Find where the given text appears and provide that cell's center as [x, y] coordinate. 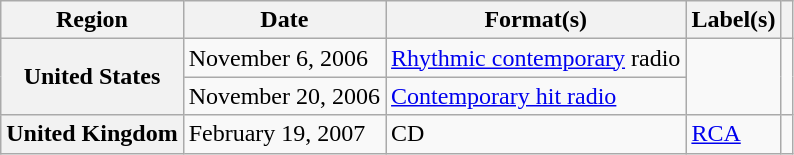
Format(s) [536, 20]
United States [92, 77]
CD [536, 134]
Rhythmic contemporary radio [536, 58]
RCA [734, 134]
Contemporary hit radio [536, 96]
United Kingdom [92, 134]
Label(s) [734, 20]
Date [284, 20]
November 6, 2006 [284, 58]
February 19, 2007 [284, 134]
November 20, 2006 [284, 96]
Region [92, 20]
